Locate the cell with the specified text and output its (X, Y) center coordinate. 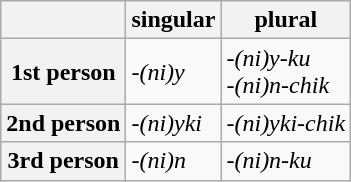
2nd person (64, 123)
singular (174, 20)
-(ni)n-ku (286, 161)
-(ni)yki (174, 123)
-(ni)yki-chik (286, 123)
plural (286, 20)
-(ni)y-ku-(ni)n-chik (286, 72)
1st person (64, 72)
-(ni)y (174, 72)
-(ni)n (174, 161)
3rd person (64, 161)
